Provide the (X, Y) coordinate of the cell's center where the given text is located.  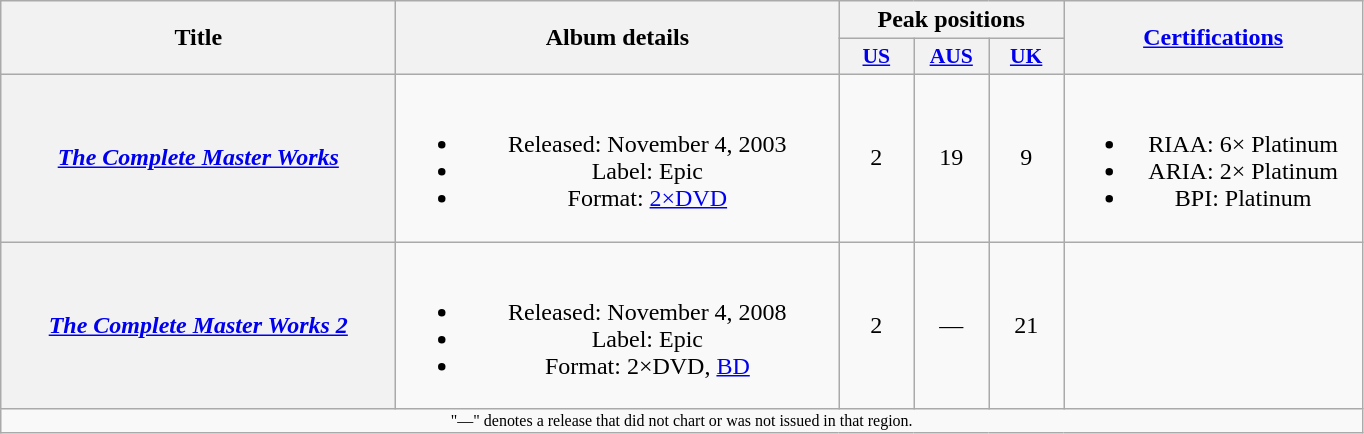
Title (198, 38)
19 (952, 158)
Released: November 4, 2003Label: EpicFormat: 2×DVD (618, 158)
AUS (952, 57)
Certifications (1214, 38)
Released: November 4, 2008Label: EpicFormat: 2×DVD, BD (618, 326)
The Complete Master Works (198, 158)
US (876, 57)
Album details (618, 38)
Peak positions (952, 20)
RIAA: 6× PlatinumARIA: 2× PlatinumBPI: Platinum (1214, 158)
"—" denotes a release that did not chart or was not issued in that region. (682, 421)
9 (1026, 158)
— (952, 326)
21 (1026, 326)
UK (1026, 57)
The Complete Master Works 2 (198, 326)
